Pinpoint the cell where the given text exists, returning its (x, y) midpoint coordinate. 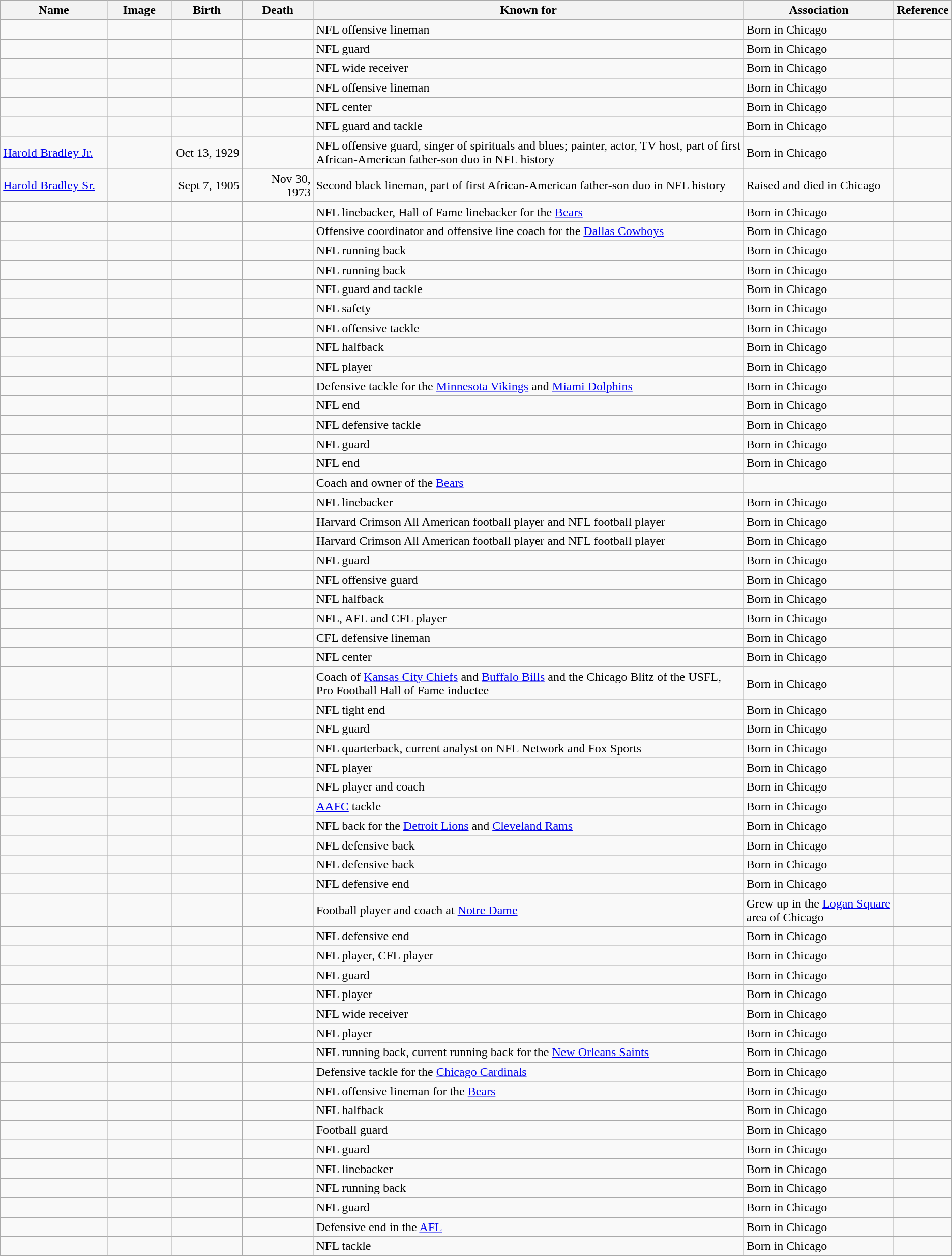
Offensive coordinator and offensive line coach for the Dallas Cowboys (528, 231)
Coach and owner of the Bears (528, 483)
Grew up in the Logan Square area of Chicago (819, 910)
NFL offensive tackle (528, 328)
Death (278, 10)
NFL linebacker, Hall of Fame linebacker for the Bears (528, 212)
NFL tight end (528, 710)
Image (139, 10)
NFL offensive lineman for the Bears (528, 1091)
Known for (528, 10)
NFL offensive guard, singer of spirituals and blues; painter, actor, TV host, part of first African-American father-son duo in NFL history (528, 153)
Oct 13, 1929 (206, 153)
Defensive tackle for the Chicago Cardinals (528, 1072)
Name (54, 10)
Nov 30, 1973 (278, 185)
NFL defensive tackle (528, 425)
Sept 7, 1905 (206, 185)
Football guard (528, 1130)
Harold Bradley Jr. (54, 153)
AAFC tackle (528, 806)
Raised and died in Chicago (819, 185)
CFL defensive lineman (528, 638)
NFL quarterback, current analyst on NFL Network and Fox Sports (528, 748)
Defensive tackle for the Minnesota Vikings and Miami Dolphins (528, 386)
Harold Bradley Sr. (54, 185)
NFL safety (528, 309)
NFL tackle (528, 1246)
Football player and coach at Notre Dame (528, 910)
NFL player, CFL player (528, 956)
NFL running back, current running back for the New Orleans Saints (528, 1053)
Association (819, 10)
Reference (923, 10)
Second black lineman, part of first African-American father-son duo in NFL history (528, 185)
NFL offensive guard (528, 579)
Coach of Kansas City Chiefs and Buffalo Bills and the Chicago Blitz of the USFL, Pro Football Hall of Fame inductee (528, 684)
Birth (206, 10)
NFL, AFL and CFL player (528, 619)
NFL player and coach (528, 787)
Defensive end in the AFL (528, 1226)
NFL back for the Detroit Lions and Cleveland Rams (528, 826)
